For the text-containing cell, return its midpoint in [X, Y] coordinate format. 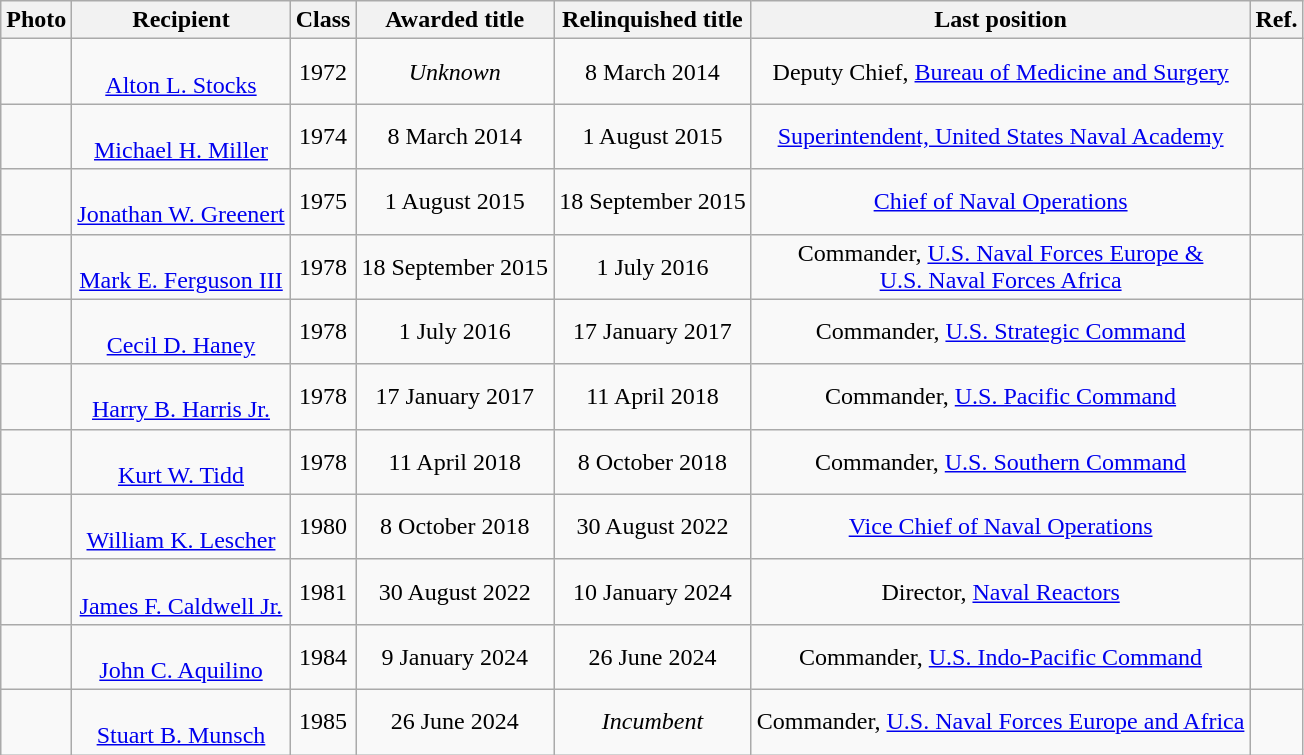
1985 [323, 722]
Class [323, 20]
1980 [323, 526]
1974 [323, 136]
1984 [323, 656]
1975 [323, 202]
Recipient [181, 20]
Ref. [1276, 20]
Deputy Chief, Bureau of Medicine and Surgery [1000, 72]
Photo [36, 20]
Relinquished title [653, 20]
Kurt W. Tidd [181, 462]
1981 [323, 592]
Director, Naval Reactors [1000, 592]
Commander, U.S. Naval Forces Europe &U.S. Naval Forces Africa [1000, 266]
9 January 2024 [455, 656]
Mark E. Ferguson III [181, 266]
Cecil D. Haney [181, 332]
Commander, U.S. Strategic Command [1000, 332]
1972 [323, 72]
James F. Caldwell Jr. [181, 592]
William K. Lescher [181, 526]
Unknown [455, 72]
Awarded title [455, 20]
Chief of Naval Operations [1000, 202]
Commander, U.S. Pacific Command [1000, 396]
Superintendent, United States Naval Academy [1000, 136]
Commander, U.S. Southern Command [1000, 462]
Harry B. Harris Jr. [181, 396]
Incumbent [653, 722]
Jonathan W. Greenert [181, 202]
Michael H. Miller [181, 136]
Commander, U.S. Indo-Pacific Command [1000, 656]
10 January 2024 [653, 592]
Alton L. Stocks [181, 72]
Commander, U.S. Naval Forces Europe and Africa [1000, 722]
Stuart B. Munsch [181, 722]
John C. Aquilino [181, 656]
Last position [1000, 20]
Vice Chief of Naval Operations [1000, 526]
